Output the [x, y] coordinate of the center of the cell containing the given text.  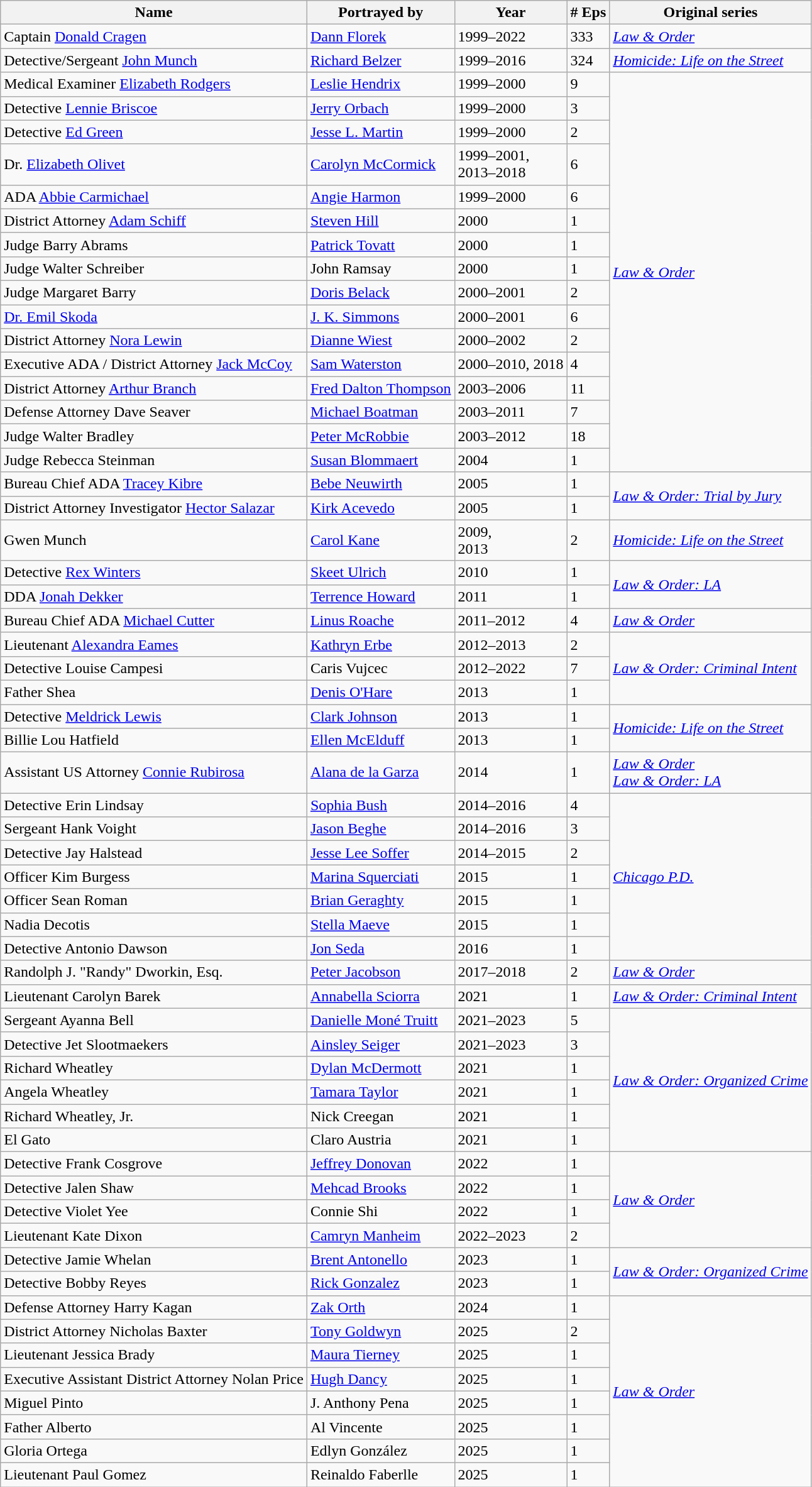
2014 [510, 773]
J. Anthony Pena [381, 1403]
Jason Beghe [381, 829]
Detective Frank Cosgrove [154, 1164]
Michael Boatman [381, 412]
Danielle Moné Truitt [381, 1020]
Jesse Lee Soffer [381, 853]
Original series [710, 13]
District Attorney Investigator Hector Salazar [154, 508]
Clark Johnson [381, 716]
Lieutenant Carolyn Barek [154, 996]
2000–2002 [510, 341]
Detective Meldrick Lewis [154, 716]
John Ramsay [381, 268]
Dr. Elizabeth Olivet [154, 165]
11 [588, 388]
Law & OrderLaw & Order: LA [710, 773]
2000–2010, 2018 [510, 365]
Dann Florek [381, 36]
Portrayed by [381, 13]
Law & Order: LA [710, 584]
1999–2016 [510, 60]
Detective Jay Halstead [154, 853]
2003–2011 [510, 412]
Miguel Pinto [154, 1403]
18 [588, 436]
2014–2015 [510, 853]
Detective Lennie Briscoe [154, 108]
Angie Harmon [381, 197]
Medical Examiner Elizabeth Rodgers [154, 84]
Brent Antonello [381, 1259]
Detective Rex Winters [154, 573]
Leslie Hendrix [381, 84]
Peter Jacobson [381, 972]
2011 [510, 596]
Year [510, 13]
Billie Lou Hatfield [154, 740]
J. K. Simmons [381, 316]
Richard Wheatley, Jr. [154, 1116]
Denis O'Hare [381, 692]
Captain Donald Cragen [154, 36]
Detective Bobby Reyes [154, 1283]
Defense Attorney Dave Seaver [154, 412]
Executive Assistant District Attorney Nolan Price [154, 1379]
Jerry Orbach [381, 108]
Judge Margaret Barry [154, 292]
Lieutenant Alexandra Eames [154, 644]
Tony Goldwyn [381, 1331]
Connie Shi [381, 1212]
Sophia Bush [381, 805]
Alana de la Garza [381, 773]
Defense Attorney Harry Kagan [154, 1307]
2012–2022 [510, 668]
District Attorney Adam Schiff [154, 221]
2017–2018 [510, 972]
Stella Maeve [381, 925]
Gwen Munch [154, 540]
Patrick Tovatt [381, 244]
Judge Barry Abrams [154, 244]
Dr. Emil Skoda [154, 316]
Judge Rebecca Steinman [154, 460]
Camryn Manheim [381, 1236]
District Attorney Arthur Branch [154, 388]
2012–2013 [510, 644]
ADA Abbie Carmichael [154, 197]
Assistant US Attorney Connie Rubirosa [154, 773]
DDA Jonah Dekker [154, 596]
2009,2013 [510, 540]
Chicago P.D. [710, 877]
Skeet Ulrich [381, 573]
Dianne Wiest [381, 341]
2003–2012 [510, 436]
Mehcad Brooks [381, 1188]
2022–2023 [510, 1236]
Randolph J. "Randy" Dworkin, Esq. [154, 972]
Doris Belack [381, 292]
Fred Dalton Thompson [381, 388]
Judge Walter Schreiber [154, 268]
2004 [510, 460]
Officer Sean Roman [154, 901]
Steven Hill [381, 221]
Nick Creegan [381, 1116]
Jesse L. Martin [381, 132]
Terrence Howard [381, 596]
Detective/Sergeant John Munch [154, 60]
Al Vincente [381, 1427]
Lieutenant Kate Dixon [154, 1236]
Sergeant Ayanna Bell [154, 1020]
Claro Austria [381, 1140]
Jon Seda [381, 948]
Detective Antonio Dawson [154, 948]
Detective Jamie Whelan [154, 1259]
Lieutenant Jessica Brady [154, 1355]
Hugh Dancy [381, 1379]
Detective Ed Green [154, 132]
Sam Waterston [381, 365]
El Gato [154, 1140]
Linus Roache [381, 620]
Law & Order: Trial by Jury [710, 496]
Detective Violet Yee [154, 1212]
Gloria Ortega [154, 1451]
Marina Squerciati [381, 877]
Angela Wheatley [154, 1092]
Detective Louise Campesi [154, 668]
Bureau Chief ADA Michael Cutter [154, 620]
Brian Geraghty [381, 901]
Carolyn McCormick [381, 165]
District Attorney Nora Lewin [154, 341]
Richard Belzer [381, 60]
Bureau Chief ADA Tracey Kibre [154, 484]
Dylan McDermott [381, 1068]
Sergeant Hank Voight [154, 829]
Carol Kane [381, 540]
Maura Tierney [381, 1355]
Richard Wheatley [154, 1068]
333 [588, 36]
324 [588, 60]
5 [588, 1020]
Detective Jalen Shaw [154, 1188]
Judge Walter Bradley [154, 436]
Ainsley Seiger [381, 1044]
District Attorney Nicholas Baxter [154, 1331]
Executive ADA / District Attorney Jack McCoy [154, 365]
2016 [510, 948]
Edlyn González [381, 1451]
Tamara Taylor [381, 1092]
Officer Kim Burgess [154, 877]
Lieutenant Paul Gomez [154, 1474]
Peter McRobbie [381, 436]
Bebe Neuwirth [381, 484]
Zak Orth [381, 1307]
# Eps [588, 13]
Susan Blommaert [381, 460]
Detective Jet Slootmaekers [154, 1044]
Caris Vujcec [381, 668]
Detective Erin Lindsay [154, 805]
Nadia Decotis [154, 925]
1999–2022 [510, 36]
Jeffrey Donovan [381, 1164]
1999–2001,2013–2018 [510, 165]
2010 [510, 573]
9 [588, 84]
Name [154, 13]
Kathryn Erbe [381, 644]
Annabella Sciorra [381, 996]
2024 [510, 1307]
2011–2012 [510, 620]
Ellen McElduff [381, 740]
Kirk Acevedo [381, 508]
Rick Gonzalez [381, 1283]
Father Shea [154, 692]
Reinaldo Faberlle [381, 1474]
Father Alberto [154, 1427]
2003–2006 [510, 388]
